Detect which cell encompasses the target text, then output its (X, Y) center coordinate. 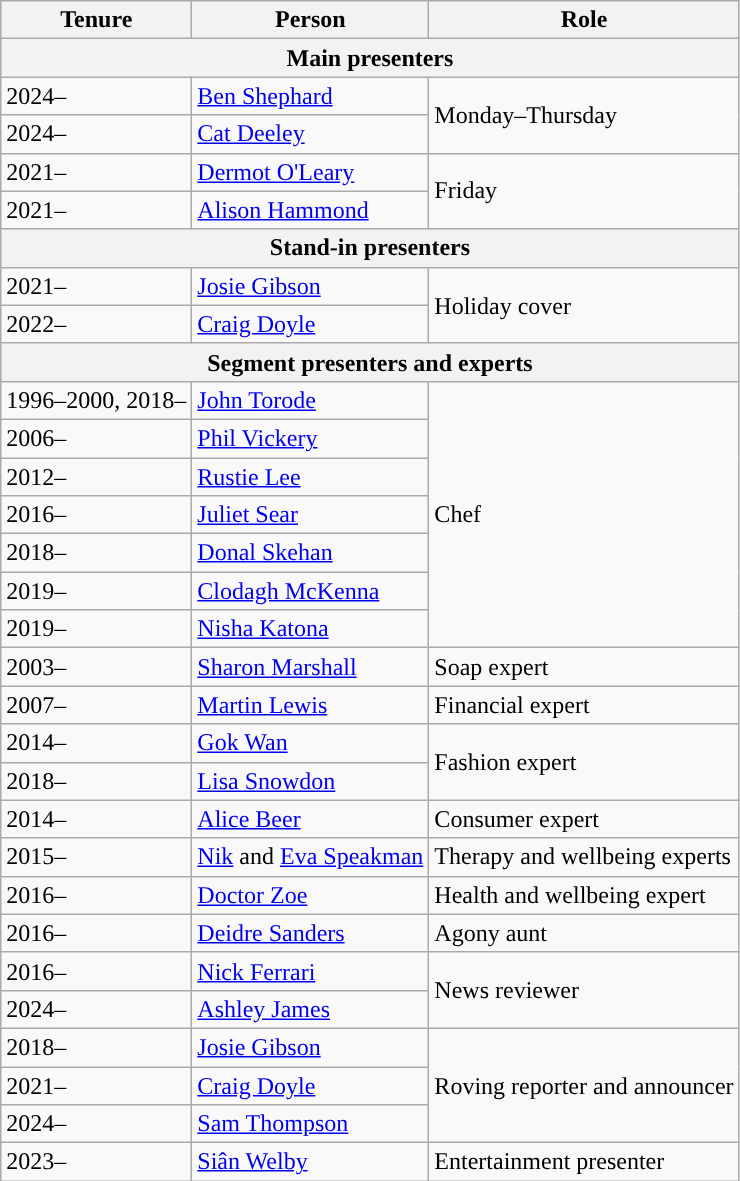
Phil Vickery (310, 438)
Ben Shephard (310, 96)
Deidre Sanders (310, 933)
Doctor Zoe (310, 895)
2003– (96, 667)
2022– (96, 324)
Chef (584, 514)
Consumer expert (584, 819)
Ashley James (310, 1009)
Health and wellbeing expert (584, 895)
Agony aunt (584, 933)
Stand-in presenters (370, 248)
Fashion expert (584, 762)
Gok Wan (310, 743)
Nisha Katona (310, 629)
2012– (96, 477)
Juliet Sear (310, 515)
2007– (96, 705)
Sam Thompson (310, 1124)
Nick Ferrari (310, 971)
Friday (584, 191)
Soap expert (584, 667)
Person (310, 20)
Sharon Marshall (310, 667)
Entertainment presenter (584, 1162)
John Torode (310, 400)
Lisa Snowdon (310, 781)
Rustie Lee (310, 477)
2006– (96, 438)
Clodagh McKenna (310, 591)
Financial expert (584, 705)
Alice Beer (310, 819)
Alison Hammond (310, 210)
Therapy and wellbeing experts (584, 857)
Role (584, 20)
Holiday cover (584, 305)
1996–2000, 2018– (96, 400)
News reviewer (584, 990)
Dermot O'Leary (310, 172)
Monday–Thursday (584, 115)
Roving reporter and announcer (584, 1085)
2015– (96, 857)
Siân Welby (310, 1162)
Tenure (96, 20)
Main presenters (370, 58)
Segment presenters and experts (370, 362)
Donal Skehan (310, 553)
Cat Deeley (310, 134)
Nik and Eva Speakman (310, 857)
2023– (96, 1162)
Martin Lewis (310, 705)
